Detect which cell encompasses the target text, then output its [X, Y] center coordinate. 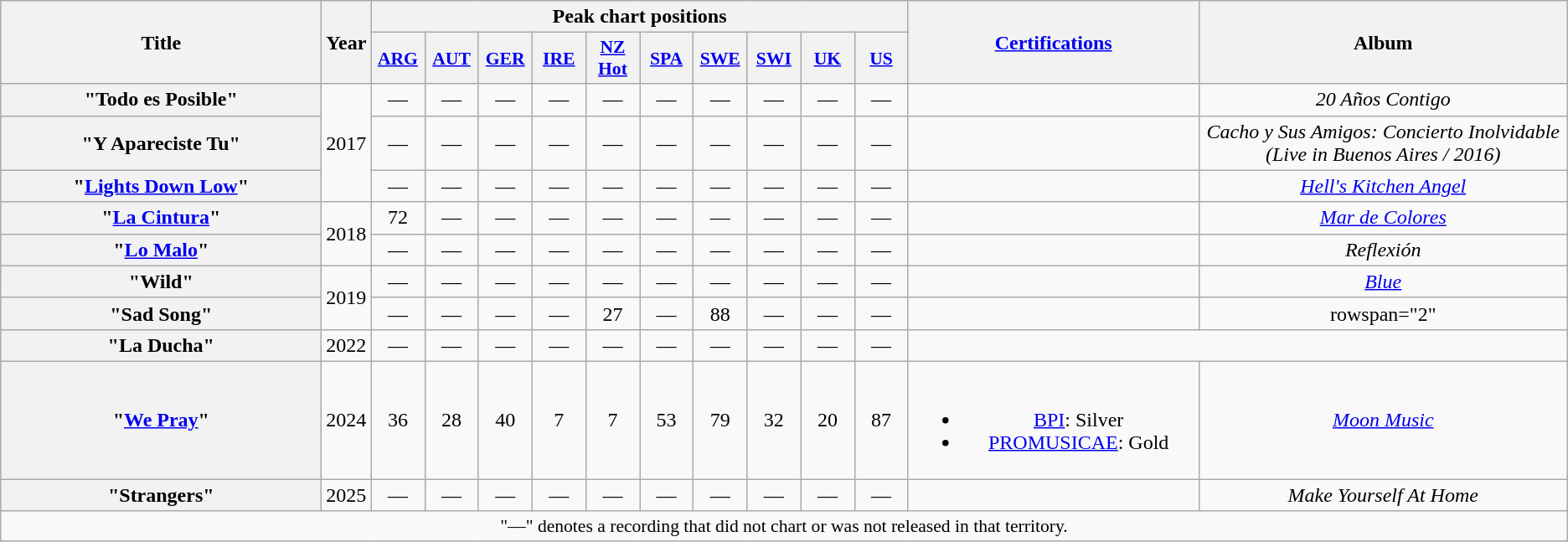
"Strangers" [161, 495]
"Lights Down Low" [161, 186]
BPI: SilverPROMUSICAE: Gold [1054, 420]
UK [828, 59]
20 Años Contigo [1383, 100]
IRE [559, 59]
Year [347, 42]
SWI [774, 59]
"Lo Malo" [161, 250]
Title [161, 42]
Moon Music [1383, 420]
2018 [347, 234]
Hell's Kitchen Angel [1383, 186]
NZHot [612, 59]
27 [612, 313]
"Y Apareciste Tu" [161, 142]
79 [720, 420]
Cacho y Sus Amigos: Concierto Inolvidable (Live in Buenos Aires / 2016) [1383, 142]
Certifications [1054, 42]
Peak chart positions [640, 17]
32 [774, 420]
Make Yourself At Home [1383, 495]
87 [881, 420]
GER [505, 59]
28 [451, 420]
88 [720, 313]
Mar de Colores [1383, 218]
SWE [720, 59]
"La Ducha" [161, 345]
2017 [347, 142]
AUT [451, 59]
20 [828, 420]
2019 [347, 297]
rowspan="2" [1383, 313]
2025 [347, 495]
"We Pray" [161, 420]
2024 [347, 420]
"—" denotes a recording that did not chart or was not released in that territory. [784, 526]
"Sad Song" [161, 313]
Blue [1383, 281]
SPA [667, 59]
US [881, 59]
ARG [398, 59]
"La Cintura" [161, 218]
"Wild" [161, 281]
"Todo es Posible" [161, 100]
Album [1383, 42]
Reflexión [1383, 250]
36 [398, 420]
53 [667, 420]
40 [505, 420]
2022 [347, 345]
72 [398, 218]
